Locate the cell with the specified text and output its (X, Y) center coordinate. 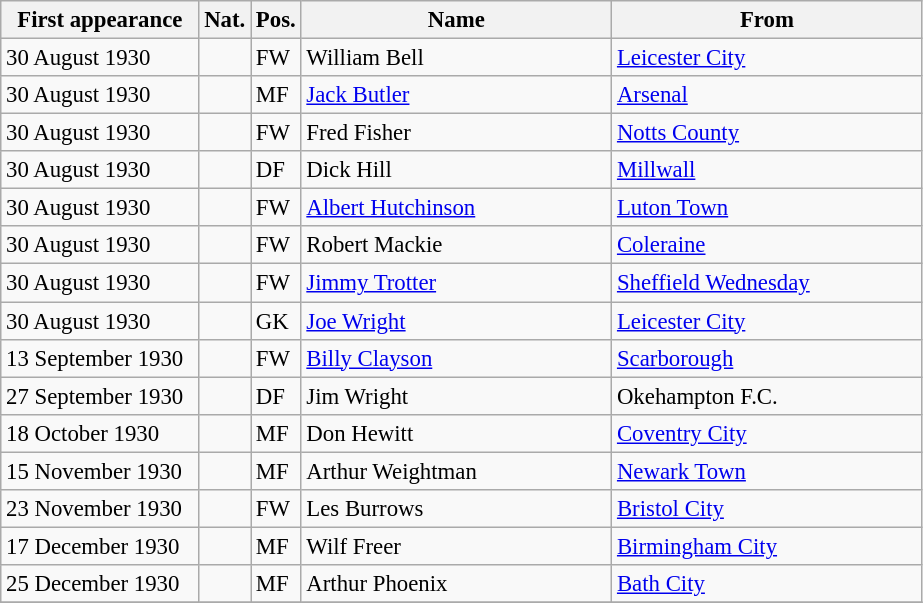
Jim Wright (456, 396)
Don Hewitt (456, 433)
Notts County (768, 133)
Robert Mackie (456, 245)
Albert Hutchinson (456, 208)
From (768, 20)
Sheffield Wednesday (768, 283)
15 November 1930 (100, 471)
First appearance (100, 20)
13 September 1930 (100, 358)
Pos. (276, 20)
Nat. (225, 20)
Joe Wright (456, 321)
Newark Town (768, 471)
Name (456, 20)
GK (276, 321)
Les Burrows (456, 509)
Billy Clayson (456, 358)
Birmingham City (768, 546)
Jimmy Trotter (456, 283)
Dick Hill (456, 170)
Wilf Freer (456, 546)
17 December 1930 (100, 546)
18 October 1930 (100, 433)
William Bell (456, 58)
Arthur Weightman (456, 471)
Millwall (768, 170)
Jack Butler (456, 95)
Arsenal (768, 95)
Scarborough (768, 358)
Fred Fisher (456, 133)
Bath City (768, 584)
Coleraine (768, 245)
Okehampton F.C. (768, 396)
Bristol City (768, 509)
Coventry City (768, 433)
27 September 1930 (100, 396)
25 December 1930 (100, 584)
23 November 1930 (100, 509)
Arthur Phoenix (456, 584)
Luton Town (768, 208)
